Find where the given text appears and provide that cell's center as [x, y] coordinate. 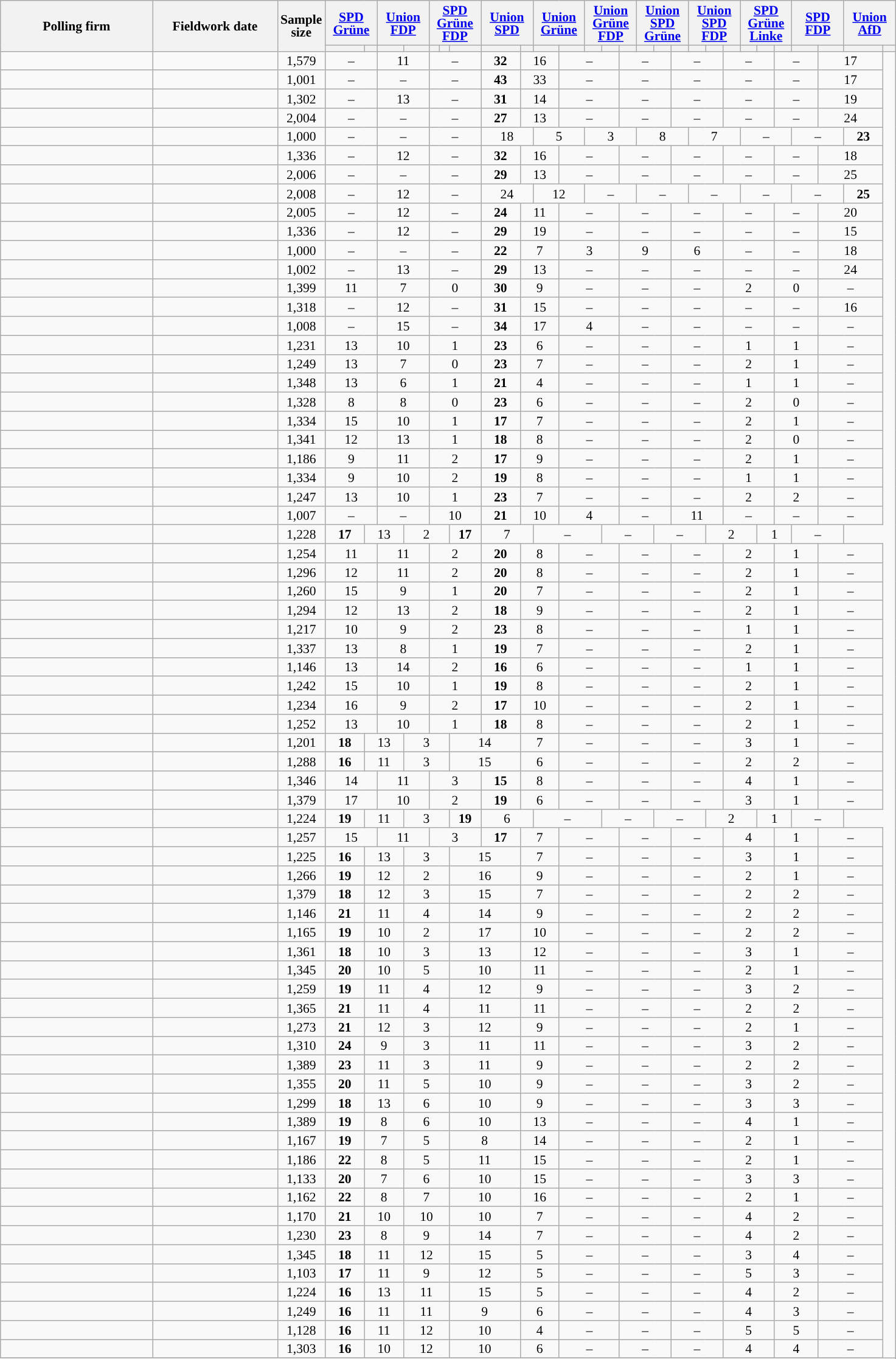
1,170 [301, 1216]
1,217 [301, 629]
1,266 [301, 875]
1,242 [301, 686]
1,254 [301, 554]
27 [500, 118]
1,361 [301, 951]
1,579 [301, 61]
1,103 [301, 1273]
1,273 [301, 1027]
1,365 [301, 1008]
1,225 [301, 857]
1,128 [301, 1330]
SPDGrüne [351, 23]
UnionSPDGrüne [663, 23]
UnionSPDFDP [714, 23]
1,252 [301, 724]
33 [540, 80]
Polling firm [77, 26]
2,005 [301, 212]
1,346 [301, 780]
2,006 [301, 174]
1,355 [301, 1083]
UnionGrüneFDP [611, 23]
1,259 [301, 990]
1,001 [301, 80]
1,002 [301, 269]
34 [500, 326]
1,201 [301, 742]
SPDGrüneLinke [766, 23]
SPDFDP [818, 23]
1,341 [301, 439]
1,337 [301, 648]
1,247 [301, 497]
1,348 [301, 383]
2,008 [301, 194]
1,328 [301, 402]
1,399 [301, 288]
1,294 [301, 610]
Samplesize [301, 26]
2,004 [301, 118]
SPDGrüneFDP [455, 23]
1,231 [301, 344]
1,228 [301, 534]
1,310 [301, 1046]
1,230 [301, 1235]
30 [500, 288]
1,167 [301, 1141]
1,257 [301, 837]
1,133 [301, 1178]
UnionFDP [403, 23]
UnionAfD [870, 23]
1,288 [301, 762]
1,007 [301, 515]
UnionGrüne [558, 23]
1,318 [301, 307]
UnionSPD [507, 23]
1,299 [301, 1103]
43 [500, 80]
1,234 [301, 705]
Fieldwork date [215, 26]
1,296 [301, 572]
1,303 [301, 1349]
1,008 [301, 326]
1,302 [301, 99]
1,165 [301, 932]
1,260 [301, 592]
1,162 [301, 1198]
